Return [x, y] of the center of cell containing provided text 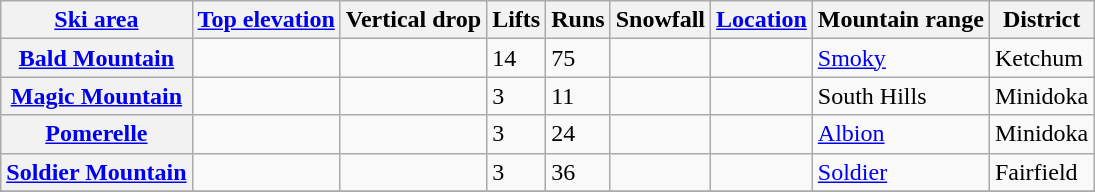
Lifts [516, 20]
Smoky [900, 58]
14 [516, 58]
Albion [900, 134]
South Hills [900, 96]
24 [578, 134]
Mountain range [900, 20]
Bald Mountain [96, 58]
Ketchum [1041, 58]
Magic Mountain [96, 96]
Vertical drop [413, 20]
Top elevation [266, 20]
Snowfall [660, 20]
Ski area [96, 20]
75 [578, 58]
Location [762, 20]
Soldier [900, 172]
Runs [578, 20]
Fairfield [1041, 172]
Soldier Mountain [96, 172]
Pomerelle [96, 134]
District [1041, 20]
36 [578, 172]
11 [578, 96]
